Find where the given text appears and provide that cell's center as (x, y) coordinate. 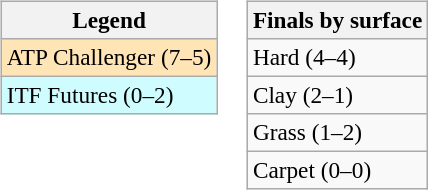
Grass (1–2) (337, 133)
Legend (108, 20)
Finals by surface (337, 20)
ITF Futures (0–2) (108, 95)
Clay (2–1) (337, 95)
Carpet (0–0) (337, 171)
Hard (4–4) (337, 57)
ATP Challenger (7–5) (108, 57)
